Provide the [X, Y] coordinate of the cell's center where the given text is located.  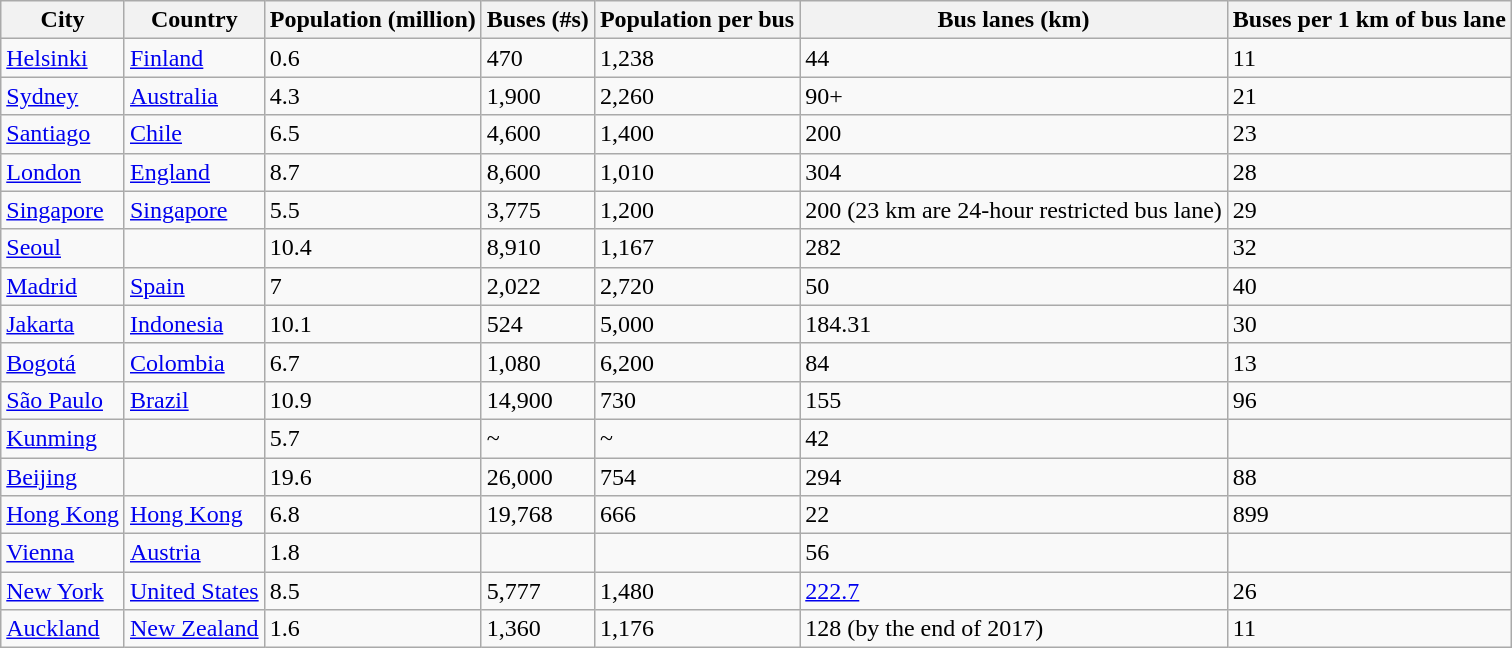
1,238 [696, 58]
3,775 [538, 210]
Chile [194, 134]
1,480 [696, 591]
New Zealand [194, 629]
2,022 [538, 286]
470 [538, 58]
50 [1014, 286]
Bogotá [63, 362]
200 [1014, 134]
1,010 [696, 172]
Buses (#s) [538, 20]
5.5 [372, 210]
84 [1014, 362]
32 [1369, 248]
754 [696, 477]
19,768 [538, 515]
Austria [194, 553]
29 [1369, 210]
8,910 [538, 248]
6,200 [696, 362]
8,600 [538, 172]
Australia [194, 96]
155 [1014, 400]
21 [1369, 96]
Population (million) [372, 20]
Jakarta [63, 324]
6.8 [372, 515]
44 [1014, 58]
14,900 [538, 400]
6.5 [372, 134]
19.6 [372, 477]
New York [63, 591]
28 [1369, 172]
1,400 [696, 134]
30 [1369, 324]
City [63, 20]
13 [1369, 362]
96 [1369, 400]
Vienna [63, 553]
26,000 [538, 477]
42 [1014, 438]
10.9 [372, 400]
56 [1014, 553]
666 [696, 515]
1.6 [372, 629]
184.31 [1014, 324]
730 [696, 400]
Auckland [63, 629]
1,900 [538, 96]
Population per bus [696, 20]
Buses per 1 km of bus lane [1369, 20]
Country [194, 20]
128 (by the end of 2017) [1014, 629]
6.7 [372, 362]
2,720 [696, 286]
Seoul [63, 248]
294 [1014, 477]
23 [1369, 134]
200 (23 km are 24-hour restricted bus lane) [1014, 210]
8.7 [372, 172]
40 [1369, 286]
Sydney [63, 96]
22 [1014, 515]
7 [372, 286]
899 [1369, 515]
1,167 [696, 248]
Bus lanes (km) [1014, 20]
5,777 [538, 591]
2,260 [696, 96]
Beijing [63, 477]
1.8 [372, 553]
4,600 [538, 134]
26 [1369, 591]
England [194, 172]
10.4 [372, 248]
1,360 [538, 629]
Santiago [63, 134]
4.3 [372, 96]
São Paulo [63, 400]
304 [1014, 172]
Finland [194, 58]
Helsinki [63, 58]
Colombia [194, 362]
8.5 [372, 591]
Spain [194, 286]
5.7 [372, 438]
1,176 [696, 629]
282 [1014, 248]
88 [1369, 477]
1,080 [538, 362]
Brazil [194, 400]
0.6 [372, 58]
Kunming [63, 438]
London [63, 172]
222.7 [1014, 591]
Madrid [63, 286]
10.1 [372, 324]
1,200 [696, 210]
Indonesia [194, 324]
90+ [1014, 96]
United States [194, 591]
5,000 [696, 324]
524 [538, 324]
